Identify which cell holds the provided text, then report its [x, y] central coordinate. 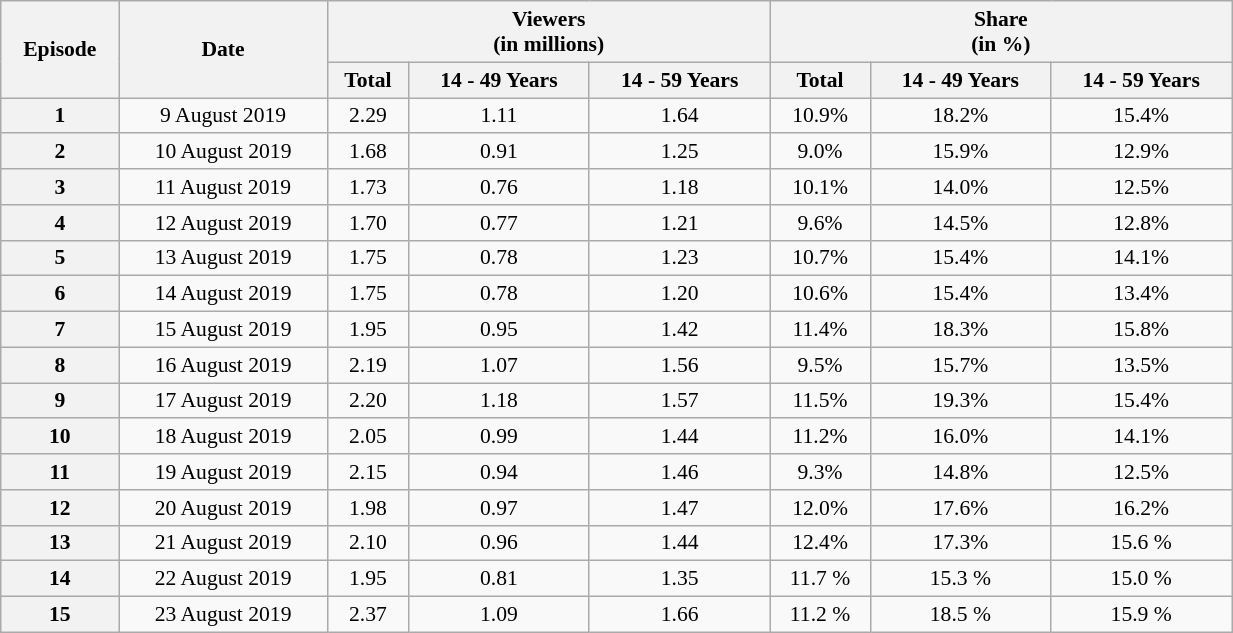
Viewers(in millions) [548, 32]
1.07 [500, 365]
13.5% [1142, 365]
10.9% [820, 116]
1.21 [680, 223]
12.4% [820, 543]
14.0% [960, 187]
1.98 [368, 508]
17.3% [960, 543]
11.5% [820, 401]
6 [60, 294]
12 [60, 508]
10 [60, 437]
13 August 2019 [223, 258]
0.97 [500, 508]
13 [60, 543]
5 [60, 258]
Episode [60, 50]
9.3% [820, 472]
1.35 [680, 579]
15.6 % [1142, 543]
15.0 % [1142, 579]
10.6% [820, 294]
15 [60, 615]
18.5 % [960, 615]
11 [60, 472]
1.20 [680, 294]
Share(in %) [1001, 32]
11.2% [820, 437]
22 August 2019 [223, 579]
0.81 [500, 579]
Date [223, 50]
1.66 [680, 615]
15.8% [1142, 330]
0.95 [500, 330]
12.0% [820, 508]
16.2% [1142, 508]
11.7 % [820, 579]
10 August 2019 [223, 152]
11.2 % [820, 615]
13.4% [1142, 294]
2.15 [368, 472]
15 August 2019 [223, 330]
21 August 2019 [223, 543]
12.8% [1142, 223]
17.6% [960, 508]
1.70 [368, 223]
1.46 [680, 472]
18 August 2019 [223, 437]
18.3% [960, 330]
2.37 [368, 615]
1.73 [368, 187]
14.8% [960, 472]
1.11 [500, 116]
1.23 [680, 258]
14 August 2019 [223, 294]
2.20 [368, 401]
2 [60, 152]
8 [60, 365]
14.5% [960, 223]
15.3 % [960, 579]
9 August 2019 [223, 116]
0.77 [500, 223]
0.76 [500, 187]
20 August 2019 [223, 508]
2.29 [368, 116]
2.05 [368, 437]
18.2% [960, 116]
2.19 [368, 365]
0.94 [500, 472]
3 [60, 187]
10.7% [820, 258]
16.0% [960, 437]
15.7% [960, 365]
12.9% [1142, 152]
0.91 [500, 152]
1.64 [680, 116]
1.57 [680, 401]
1.68 [368, 152]
9.5% [820, 365]
12 August 2019 [223, 223]
1 [60, 116]
17 August 2019 [223, 401]
14 [60, 579]
9.0% [820, 152]
11 August 2019 [223, 187]
10.1% [820, 187]
1.42 [680, 330]
9.6% [820, 223]
16 August 2019 [223, 365]
19 August 2019 [223, 472]
9 [60, 401]
1.25 [680, 152]
2.10 [368, 543]
1.47 [680, 508]
11.4% [820, 330]
15.9% [960, 152]
23 August 2019 [223, 615]
7 [60, 330]
1.56 [680, 365]
19.3% [960, 401]
4 [60, 223]
0.99 [500, 437]
1.09 [500, 615]
0.96 [500, 543]
15.9 % [1142, 615]
